Determine the (X, Y) coordinate at the center of the cell enclosing the given text.  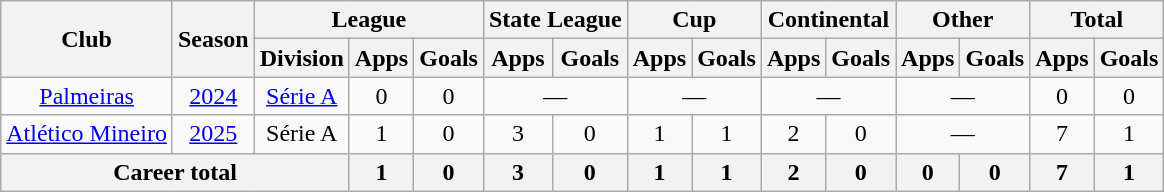
Palmeiras (87, 96)
Club (87, 39)
Atlético Mineiro (87, 134)
Other (963, 20)
Total (1097, 20)
2024 (213, 96)
League (368, 20)
State League (555, 20)
Season (213, 39)
Career total (176, 172)
Cup (694, 20)
2025 (213, 134)
Division (302, 58)
Continental (828, 20)
